Pinpoint the cell where the given text exists, returning its [x, y] midpoint coordinate. 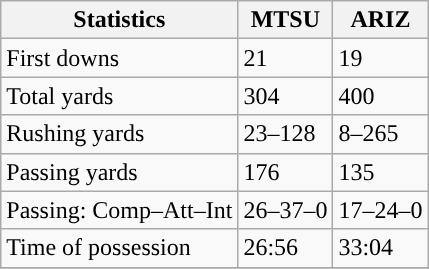
176 [286, 172]
26:56 [286, 248]
Passing: Comp–Att–Int [120, 210]
8–265 [380, 134]
23–128 [286, 134]
First downs [120, 58]
Rushing yards [120, 134]
17–24–0 [380, 210]
ARIZ [380, 20]
135 [380, 172]
26–37–0 [286, 210]
400 [380, 96]
304 [286, 96]
Total yards [120, 96]
21 [286, 58]
Passing yards [120, 172]
Time of possession [120, 248]
19 [380, 58]
33:04 [380, 248]
Statistics [120, 20]
MTSU [286, 20]
